Determine the [x, y] coordinate at the center of the cell enclosing the given text.  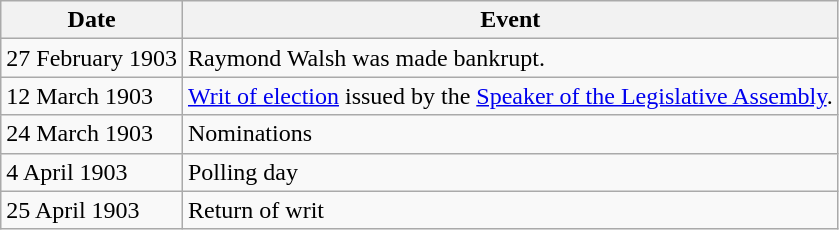
24 March 1903 [92, 134]
Event [510, 20]
Raymond Walsh was made bankrupt. [510, 58]
25 April 1903 [92, 210]
12 March 1903 [92, 96]
Polling day [510, 172]
Date [92, 20]
Writ of election issued by the Speaker of the Legislative Assembly. [510, 96]
4 April 1903 [92, 172]
Nominations [510, 134]
27 February 1903 [92, 58]
Return of writ [510, 210]
